Capture the cell that displays the provided text and extract its (x, y) central coordinate. 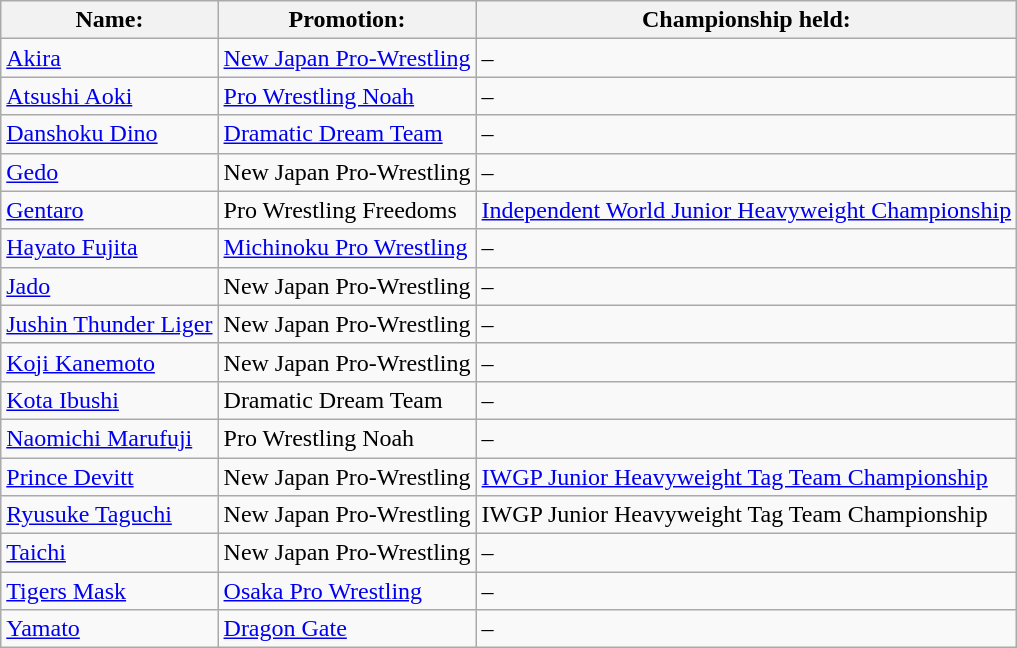
Ryusuke Taguchi (110, 515)
Name: (110, 20)
Naomichi Marufuji (110, 438)
Tigers Mask (110, 591)
Danshoku Dino (110, 134)
Gentaro (110, 210)
Michinoku Pro Wrestling (347, 248)
Gedo (110, 172)
Koji Kanemoto (110, 362)
Jado (110, 286)
Jushin Thunder Liger (110, 324)
Independent World Junior Heavyweight Championship (746, 210)
Akira (110, 58)
Atsushi Aoki (110, 96)
Taichi (110, 553)
Championship held: (746, 20)
Prince Devitt (110, 477)
Dragon Gate (347, 629)
Hayato Fujita (110, 248)
Promotion: (347, 20)
Osaka Pro Wrestling (347, 591)
Pro Wrestling Freedoms (347, 210)
Yamato (110, 629)
Kota Ibushi (110, 400)
